Search for the cell housing the specified text and yield its (X, Y) center coordinate. 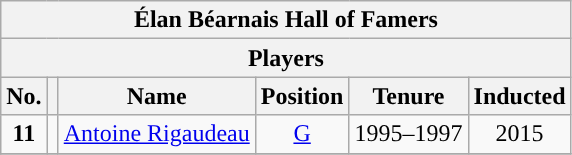
Players (286, 58)
Position (302, 96)
Élan Béarnais Hall of Famers (286, 20)
Tenure (408, 96)
Antoine Rigaudeau (156, 134)
2015 (520, 134)
Inducted (520, 96)
1995–1997 (408, 134)
No. (24, 96)
Name (156, 96)
11 (24, 134)
G (302, 134)
